For the text-containing cell, return its midpoint in [x, y] coordinate format. 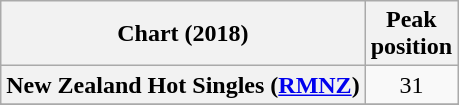
31 [411, 85]
Chart (2018) [183, 34]
New Zealand Hot Singles (RMNZ) [183, 85]
Peakposition [411, 34]
